Locate the cell with the specified text and output its [X, Y] center coordinate. 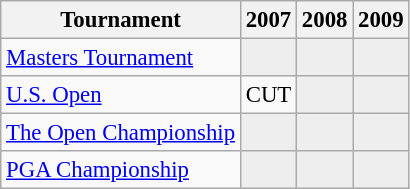
The Open Championship [121, 133]
Tournament [121, 20]
Masters Tournament [121, 58]
2007 [268, 20]
PGA Championship [121, 170]
2009 [381, 20]
U.S. Open [121, 95]
2008 [325, 20]
CUT [268, 95]
